Detect which cell encompasses the target text, then output its (X, Y) center coordinate. 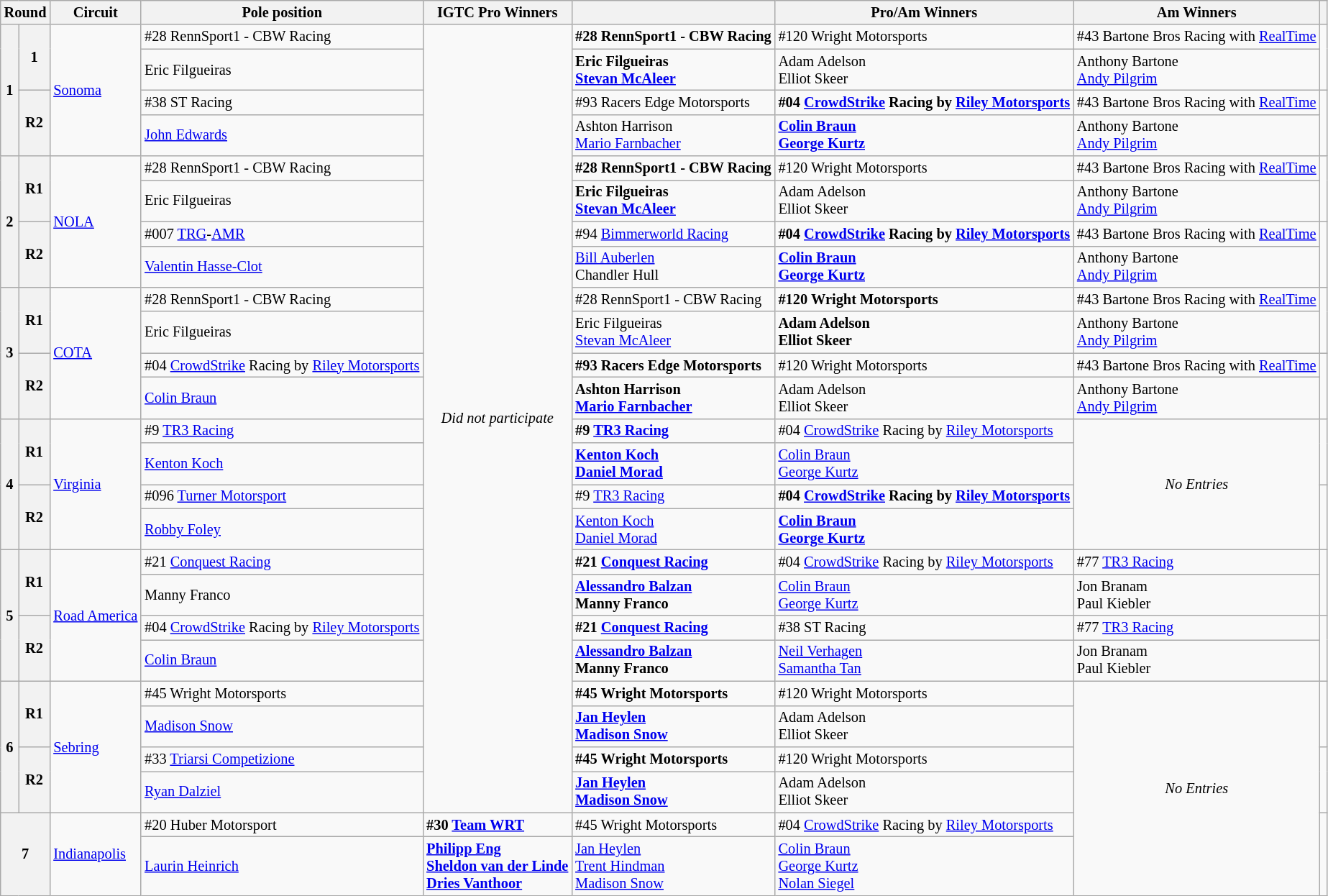
Bill Auberlen Chandler Hull (673, 267)
#94 Bimmerworld Racing (673, 234)
Round (26, 12)
Madison Snow (282, 726)
#20 Huber Motorsport (282, 825)
#007 TRG-AMR (282, 234)
Circuit (95, 12)
#33 Triarsi Competizione (282, 759)
Jan Heylen Trent Hindman Madison Snow (673, 866)
Philipp Eng Sheldon van der Linde Dries Vanthoor (498, 866)
Robby Foley (282, 529)
NOLA (95, 221)
Laurin Heinrich (282, 866)
2 (10, 221)
Did not participate (498, 419)
Sonoma (95, 91)
7 (26, 854)
Pole position (282, 12)
6 (10, 746)
Road America (95, 616)
#30 Team WRT (498, 825)
IGTC Pro Winners (498, 12)
John Edwards (282, 135)
Pro/Am Winners (925, 12)
#096 Turner Motorsport (282, 496)
3 (10, 352)
4 (10, 485)
Virginia (95, 485)
Kenton Koch (282, 464)
Sebring (95, 746)
COTA (95, 352)
Indianapolis (95, 854)
Am Winners (1196, 12)
5 (10, 616)
Neil Verhagen Samantha Tan (925, 660)
Colin Braun George Kurtz Nolan Siegel (925, 866)
Valentin Hasse-Clot (282, 267)
Manny Franco (282, 595)
Ryan Dalziel (282, 792)
